Return the [X, Y] coordinate for the center point of the cell that contains the specified text.  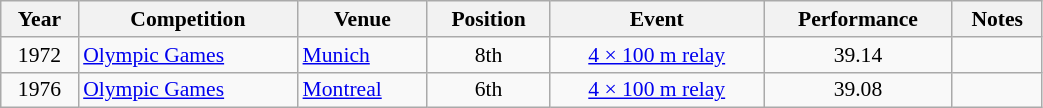
Performance [858, 19]
Munich [363, 55]
Montreal [363, 90]
Position [488, 19]
Competition [188, 19]
Venue [363, 19]
39.08 [858, 90]
Year [40, 19]
Event [657, 19]
8th [488, 55]
Notes [997, 19]
1976 [40, 90]
6th [488, 90]
39.14 [858, 55]
1972 [40, 55]
